Detect which cell encompasses the target text, then output its (x, y) center coordinate. 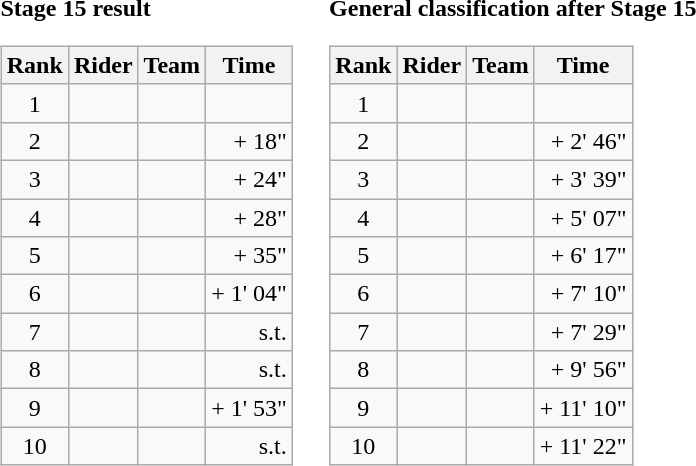
+ 5' 07" (583, 217)
+ 35" (250, 256)
+ 3' 39" (583, 179)
+ 1' 04" (250, 294)
+ 7' 29" (583, 332)
+ 18" (250, 141)
+ 7' 10" (583, 294)
+ 11' 10" (583, 408)
+ 6' 17" (583, 256)
+ 11' 22" (583, 446)
+ 24" (250, 179)
+ 9' 56" (583, 370)
+ 1' 53" (250, 408)
+ 28" (250, 217)
+ 2' 46" (583, 141)
